Locate the cell with the specified text and output its [x, y] center coordinate. 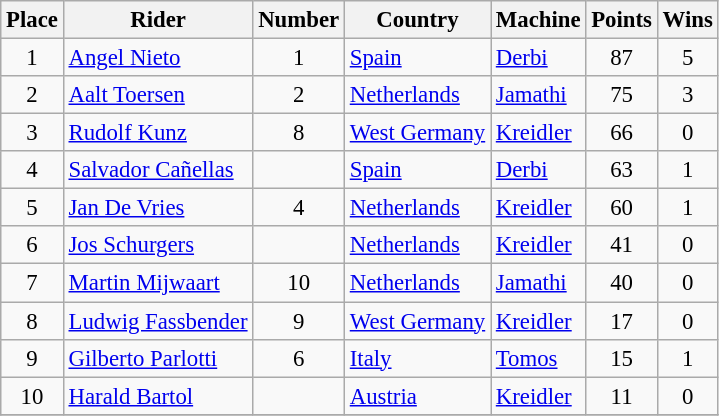
Machine [538, 20]
Tomos [538, 358]
Aalt Toersen [158, 95]
41 [622, 245]
75 [622, 95]
Rudolf Kunz [158, 133]
7 [32, 283]
Ludwig Fassbender [158, 321]
11 [622, 396]
Gilberto Parlotti [158, 358]
Angel Nieto [158, 58]
Austria [417, 396]
40 [622, 283]
Place [32, 20]
Country [417, 20]
66 [622, 133]
Italy [417, 358]
Salvador Cañellas [158, 170]
Jos Schurgers [158, 245]
60 [622, 208]
Martin Mijwaart [158, 283]
17 [622, 321]
Number [299, 20]
Jan De Vries [158, 208]
Wins [688, 20]
Harald Bartol [158, 396]
Points [622, 20]
Rider [158, 20]
63 [622, 170]
15 [622, 358]
87 [622, 58]
